Capture the cell that displays the provided text and extract its (X, Y) central coordinate. 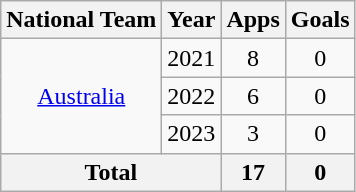
Year (192, 20)
6 (253, 96)
Australia (82, 96)
Total (111, 172)
17 (253, 172)
8 (253, 58)
2023 (192, 134)
3 (253, 134)
Goals (320, 20)
National Team (82, 20)
2022 (192, 96)
Apps (253, 20)
2021 (192, 58)
